Pinpoint the cell where the given text exists, returning its (X, Y) midpoint coordinate. 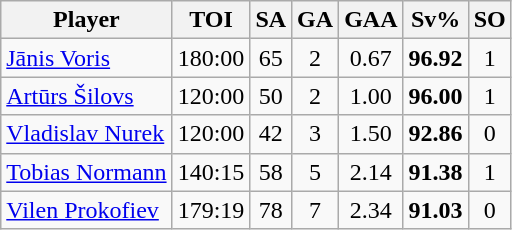
Artūrs Šilovs (86, 96)
42 (271, 134)
Jānis Voris (86, 58)
7 (316, 210)
Vilen Prokofiev (86, 210)
92.86 (436, 134)
50 (271, 96)
140:15 (211, 172)
SO (490, 20)
Vladislav Nurek (86, 134)
TOI (211, 20)
SA (271, 20)
Player (86, 20)
2.34 (371, 210)
1.00 (371, 96)
91.03 (436, 210)
96.92 (436, 58)
179:19 (211, 210)
180:00 (211, 58)
78 (271, 210)
96.00 (436, 96)
5 (316, 172)
Tobias Normann (86, 172)
1.50 (371, 134)
65 (271, 58)
GAA (371, 20)
0.67 (371, 58)
2.14 (371, 172)
3 (316, 134)
58 (271, 172)
GA (316, 20)
Sv% (436, 20)
91.38 (436, 172)
